Determine the (x, y) coordinate at the center of the cell enclosing the given text.  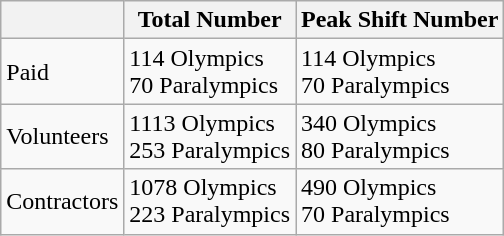
1113 Olympics253 Paralympics (210, 136)
Paid (62, 72)
Volunteers (62, 136)
340 Olympics80 Paralympics (400, 136)
Contractors (62, 202)
Peak Shift Number (400, 20)
Total Number (210, 20)
1078 Olympics223 Paralympics (210, 202)
490 Olympics70 Paralympics (400, 202)
